From the cell containing the given text, extract its center point as (X, Y) coordinate. 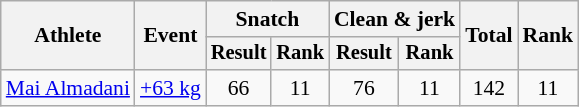
Clean & jerk (394, 19)
+63 kg (170, 88)
Athlete (68, 36)
Total (488, 36)
142 (488, 88)
76 (364, 88)
66 (239, 88)
Snatch (268, 19)
Event (170, 36)
Mai Almadani (68, 88)
